Detect which cell encompasses the target text, then output its [x, y] center coordinate. 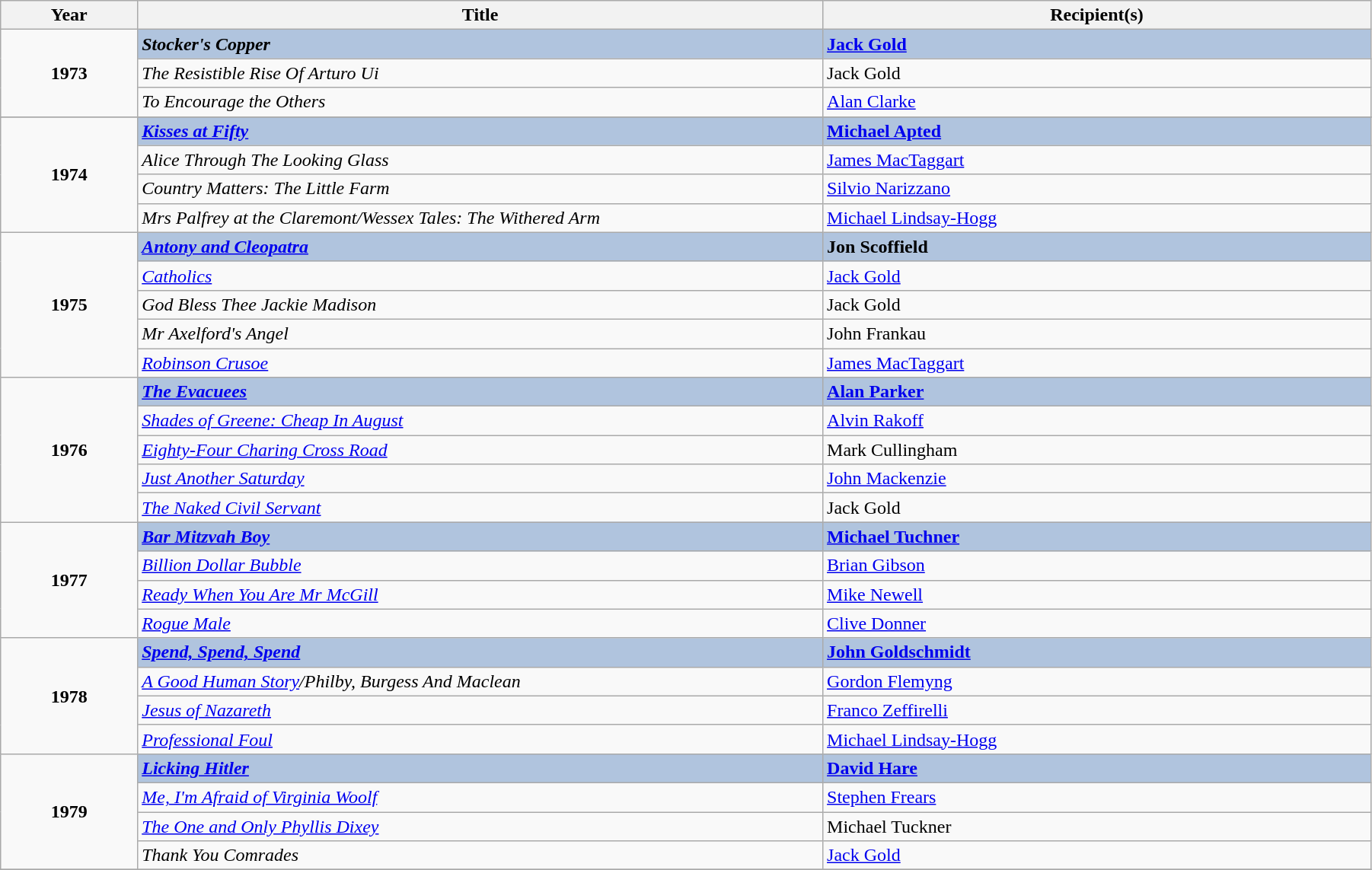
Spend, Spend, Spend [480, 652]
Brian Gibson [1097, 566]
1978 [69, 696]
Mike Newell [1097, 594]
Mr Axelford's Angel [480, 333]
Just Another Saturday [480, 479]
Country Matters: The Little Farm [480, 189]
Bar Mitzvah Boy [480, 537]
Alvin Rakoff [1097, 421]
Jesus of Nazareth [480, 710]
1974 [69, 174]
Michael Tuckner [1097, 826]
1979 [69, 811]
Stephen Frears [1097, 797]
Clive Donner [1097, 623]
1977 [69, 580]
Year [69, 15]
Alice Through The Looking Glass [480, 160]
Billion Dollar Bubble [480, 566]
Alan Parker [1097, 392]
John Frankau [1097, 333]
A Good Human Story/Philby, Burgess And Maclean [480, 681]
John Mackenzie [1097, 479]
1976 [69, 450]
God Bless Thee Jackie Madison [480, 304]
Gordon Flemyng [1097, 681]
Franco Zeffirelli [1097, 710]
Michael Apted [1097, 131]
Ready When You Are Mr McGill [480, 594]
Rogue Male [480, 623]
Michael Tuchner [1097, 537]
Antony and Cleopatra [480, 247]
The Naked Civil Servant [480, 508]
Me, I'm Afraid of Virginia Woolf [480, 797]
Recipient(s) [1097, 15]
Kisses at Fifty [480, 131]
Catholics [480, 276]
Robinson Crusoe [480, 363]
1975 [69, 304]
To Encourage the Others [480, 102]
Jon Scoffield [1097, 247]
Stocker's Copper [480, 44]
Mrs Palfrey at the Claremont/Wessex Tales: The Withered Arm [480, 218]
The Resistible Rise Of Arturo Ui [480, 73]
1973 [69, 73]
The One and Only Phyllis Dixey [480, 826]
Silvio Narizzano [1097, 189]
Thank You Comrades [480, 856]
Professional Foul [480, 739]
David Hare [1097, 768]
Mark Cullingham [1097, 450]
John Goldschmidt [1097, 652]
Shades of Greene: Cheap In August [480, 421]
Licking Hitler [480, 768]
Title [480, 15]
Eighty-Four Charing Cross Road [480, 450]
The Evacuees [480, 392]
Alan Clarke [1097, 102]
